Capture the cell that displays the provided text and extract its [X, Y] central coordinate. 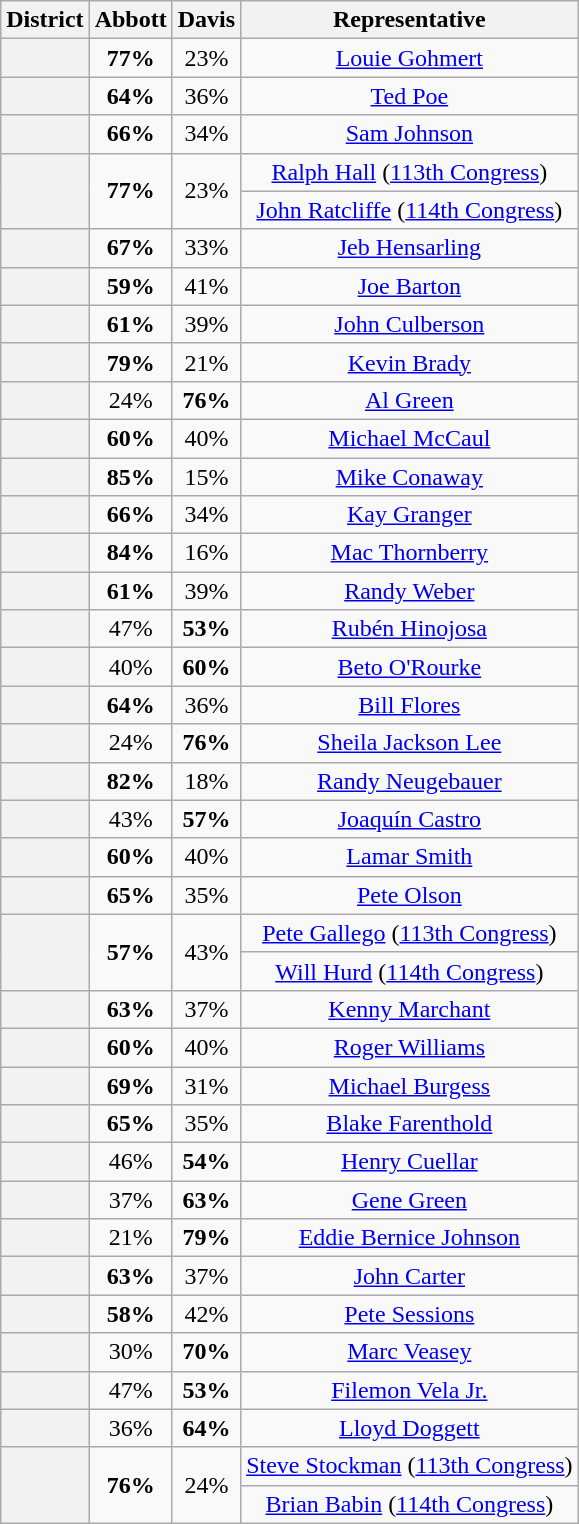
Al Green [410, 400]
Lloyd Doggett [410, 1428]
John Ratcliffe (114th Congress) [410, 210]
Ted Poe [410, 96]
54% [206, 1162]
Will Hurd (114th Congress) [410, 971]
Mike Conaway [410, 477]
42% [206, 1314]
Brian Babin (114th Congress) [410, 1504]
Michael McCaul [410, 438]
Louie Gohmert [410, 58]
Blake Farenthold [410, 1124]
John Culberson [410, 324]
70% [206, 1352]
84% [130, 553]
Michael Burgess [410, 1085]
Kevin Brady [410, 362]
85% [130, 477]
33% [206, 248]
Beto O'Rourke [410, 667]
Gene Green [410, 1200]
Henry Cuellar [410, 1162]
Pete Olson [410, 895]
Abbott [130, 20]
Lamar Smith [410, 857]
15% [206, 477]
41% [206, 286]
Bill Flores [410, 705]
Kenny Marchant [410, 1009]
Marc Veasey [410, 1352]
Pete Gallego (113th Congress) [410, 933]
67% [130, 248]
District [45, 20]
Joaquín Castro [410, 819]
Randy Neugebauer [410, 781]
Sheila Jackson Lee [410, 743]
Randy Weber [410, 591]
John Carter [410, 1276]
16% [206, 553]
Filemon Vela Jr. [410, 1390]
Steve Stockman (113th Congress) [410, 1466]
Mac Thornberry [410, 553]
Eddie Bernice Johnson [410, 1238]
Kay Granger [410, 515]
58% [130, 1314]
Roger Williams [410, 1047]
Sam Johnson [410, 134]
30% [130, 1352]
18% [206, 781]
82% [130, 781]
69% [130, 1085]
Representative [410, 20]
Ralph Hall (113th Congress) [410, 172]
Pete Sessions [410, 1314]
Jeb Hensarling [410, 248]
46% [130, 1162]
Joe Barton [410, 286]
Davis [206, 20]
59% [130, 286]
31% [206, 1085]
Rubén Hinojosa [410, 629]
